From the cell containing the given text, extract its center point as [x, y] coordinate. 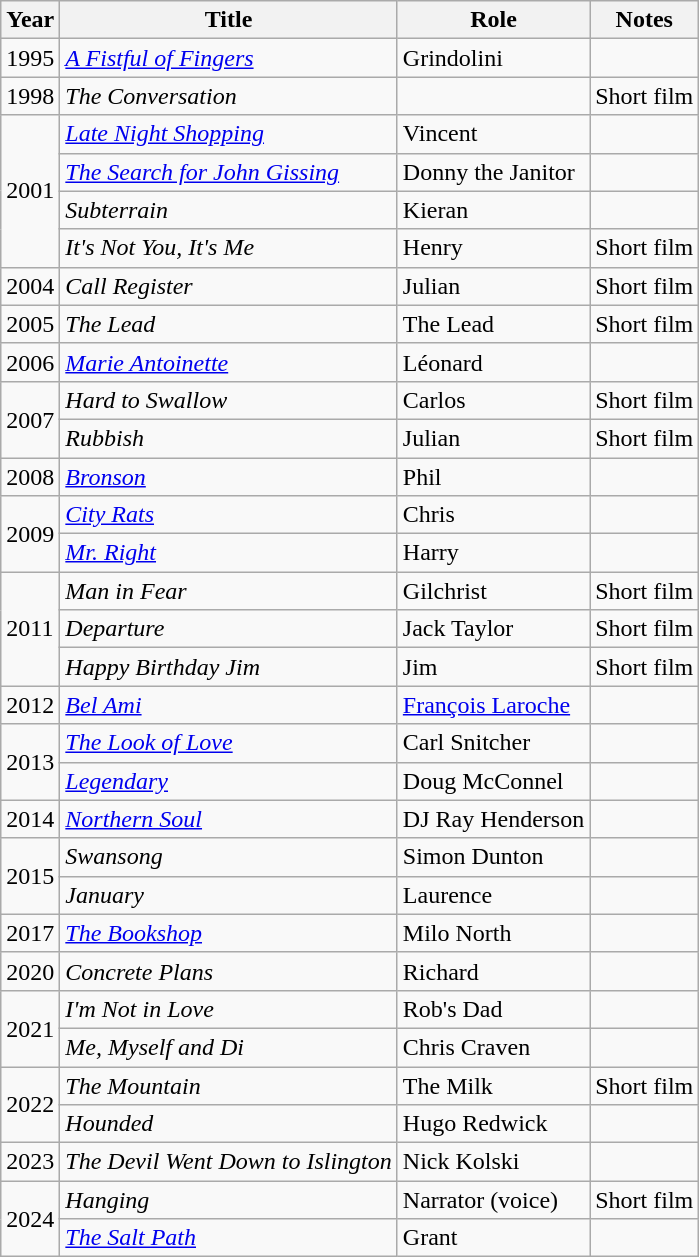
Narrator (voice) [493, 1200]
Concrete Plans [229, 971]
Henry [493, 248]
2012 [30, 705]
Milo North [493, 933]
The Milk [493, 1085]
Carl Snitcher [493, 743]
Rubbish [229, 438]
The Bookshop [229, 933]
The Salt Path [229, 1238]
Chris Craven [493, 1047]
Marie Antoinette [229, 362]
2014 [30, 819]
DJ Ray Henderson [493, 819]
Bel Ami [229, 705]
Title [229, 20]
2022 [30, 1104]
Swansong [229, 857]
2023 [30, 1162]
Vincent [493, 134]
Northern Soul [229, 819]
The Devil Went Down to Islington [229, 1162]
The Search for John Gissing [229, 172]
Bronson [229, 477]
Year [30, 20]
2007 [30, 419]
Departure [229, 629]
Subterrain [229, 210]
Happy Birthday Jim [229, 667]
2008 [30, 477]
Chris [493, 515]
2013 [30, 762]
Man in Fear [229, 591]
Donny the Janitor [493, 172]
2020 [30, 971]
I'm Not in Love [229, 1009]
It's Not You, It's Me [229, 248]
Role [493, 20]
2024 [30, 1219]
2017 [30, 933]
2021 [30, 1028]
Grant [493, 1238]
Phil [493, 477]
A Fistful of Fingers [229, 58]
City Rats [229, 515]
Jim [493, 667]
Mr. Right [229, 553]
The Look of Love [229, 743]
2011 [30, 629]
The Mountain [229, 1085]
Hugo Redwick [493, 1124]
Carlos [493, 400]
Simon Dunton [493, 857]
Legendary [229, 781]
1998 [30, 96]
2004 [30, 286]
1995 [30, 58]
2009 [30, 534]
Harry [493, 553]
François Laroche [493, 705]
Léonard [493, 362]
Grindolini [493, 58]
Hanging [229, 1200]
Gilchrist [493, 591]
2015 [30, 876]
2006 [30, 362]
2005 [30, 324]
Late Night Shopping [229, 134]
Hounded [229, 1124]
The Conversation [229, 96]
Me, Myself and Di [229, 1047]
Call Register [229, 286]
Laurence [493, 895]
Hard to Swallow [229, 400]
2001 [30, 191]
January [229, 895]
Kieran [493, 210]
Rob's Dad [493, 1009]
Jack Taylor [493, 629]
Notes [644, 20]
Doug McConnel [493, 781]
Richard [493, 971]
Nick Kolski [493, 1162]
